Return (x, y) of the center of cell containing provided text 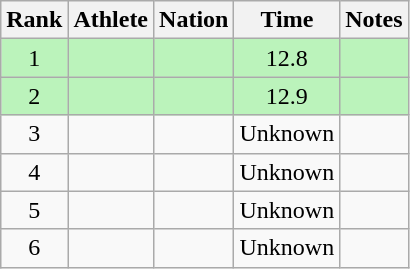
5 (34, 210)
1 (34, 58)
4 (34, 172)
Notes (374, 20)
3 (34, 134)
6 (34, 248)
Rank (34, 20)
Nation (194, 20)
Athlete (111, 20)
12.8 (287, 58)
Time (287, 20)
12.9 (287, 96)
2 (34, 96)
